For the text-containing cell, return its midpoint in (x, y) coordinate format. 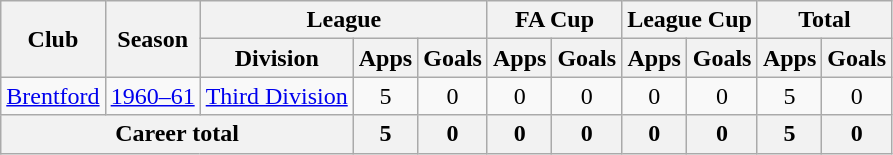
Season (152, 39)
Career total (177, 134)
Brentford (53, 96)
Third Division (276, 96)
FA Cup (554, 20)
Total (824, 20)
Club (53, 39)
League Cup (690, 20)
League (344, 20)
1960–61 (152, 96)
Division (276, 58)
